Extract the [x, y] coordinate from the center of the cell holding the provided text.  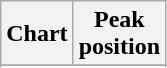
Chart [37, 34]
Peakposition [119, 34]
